Scan for the cell matching the given text and deliver its [X, Y] coordinate at center. 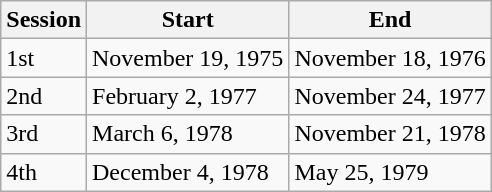
End [390, 20]
November 24, 1977 [390, 96]
November 21, 1978 [390, 134]
February 2, 1977 [188, 96]
Start [188, 20]
November 18, 1976 [390, 58]
December 4, 1978 [188, 172]
November 19, 1975 [188, 58]
March 6, 1978 [188, 134]
3rd [44, 134]
2nd [44, 96]
4th [44, 172]
May 25, 1979 [390, 172]
1st [44, 58]
Session [44, 20]
